Output the (X, Y) coordinate of the center of the cell containing the given text.  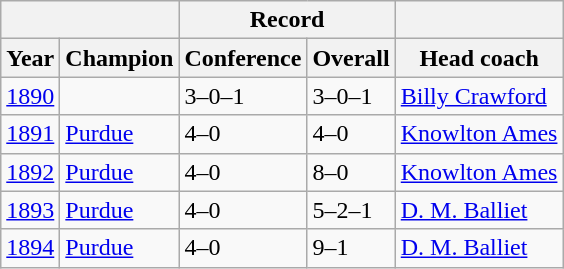
9–1 (351, 248)
1893 (30, 210)
Overall (351, 58)
1890 (30, 96)
1891 (30, 134)
Year (30, 58)
Record (287, 20)
Billy Crawford (479, 96)
Champion (120, 58)
8–0 (351, 172)
5–2–1 (351, 210)
1894 (30, 248)
1892 (30, 172)
Head coach (479, 58)
Conference (243, 58)
